Detect which cell encompasses the target text, then output its (X, Y) center coordinate. 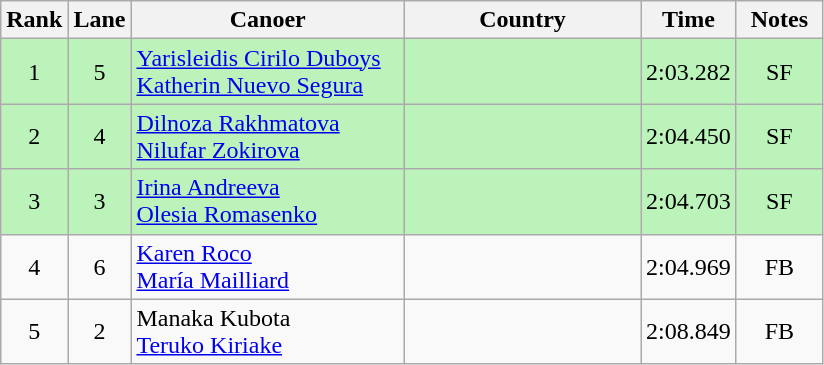
Dilnoza RakhmatovaNilufar Zokirova (268, 136)
Irina AndreevaOlesia Romasenko (268, 202)
Yarisleidis Cirilo DuboysKatherin Nuevo Segura (268, 72)
1 (34, 72)
Lane (100, 20)
2:03.282 (689, 72)
Manaka KubotaTeruko Kiriake (268, 332)
2:08.849 (689, 332)
Notes (779, 20)
2:04.450 (689, 136)
Canoer (268, 20)
Karen RocoMaría Mailliard (268, 266)
Country (522, 20)
6 (100, 266)
2:04.703 (689, 202)
Rank (34, 20)
2:04.969 (689, 266)
Time (689, 20)
